Output the [X, Y] coordinate of the center of the cell containing the given text.  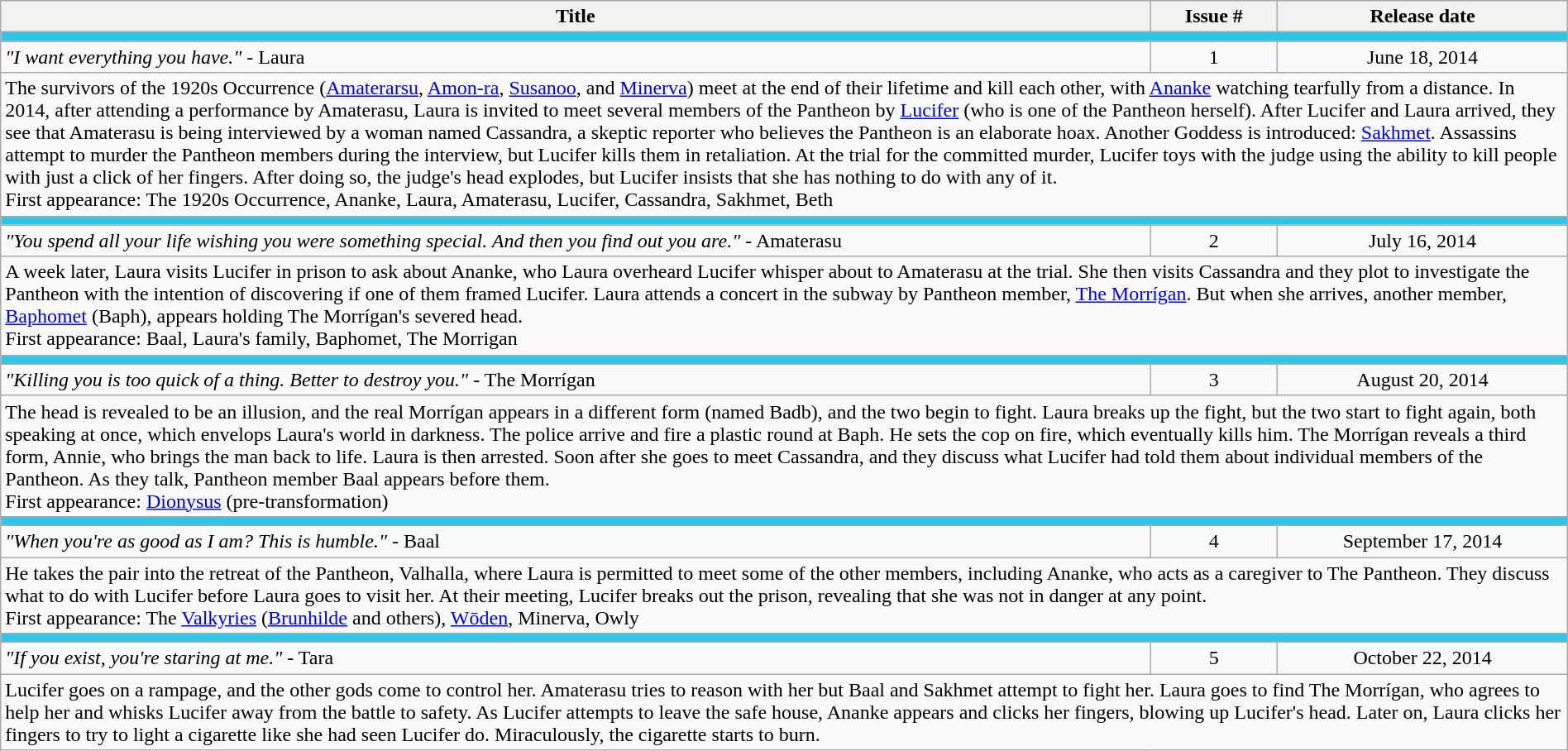
5 [1214, 658]
3 [1214, 380]
Title [576, 17]
4 [1214, 541]
"If you exist, you're staring at me." - Tara [576, 658]
August 20, 2014 [1422, 380]
"When you're as good as I am? This is humble." - Baal [576, 541]
June 18, 2014 [1422, 57]
2 [1214, 241]
Release date [1422, 17]
"You spend all your life wishing you were something special. And then you find out you are." - Amaterasu [576, 241]
1 [1214, 57]
July 16, 2014 [1422, 241]
"Killing you is too quick of a thing. Better to destroy you." - The Morrígan [576, 380]
October 22, 2014 [1422, 658]
September 17, 2014 [1422, 541]
"I want everything you have." - Laura [576, 57]
Issue # [1214, 17]
